Locate the cell with the specified text and output its (X, Y) center coordinate. 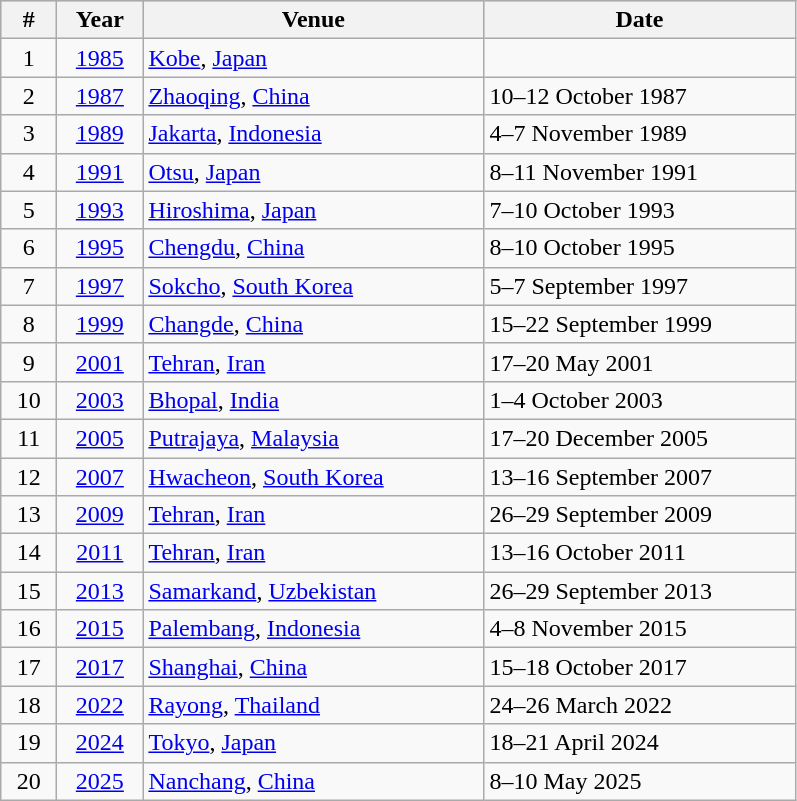
Putrajaya, Malaysia (314, 438)
14 (29, 553)
Otsu, Japan (314, 172)
24–26 March 2022 (640, 705)
26–29 September 2013 (640, 591)
1995 (100, 248)
3 (29, 134)
Hiroshima, Japan (314, 210)
4–8 November 2015 (640, 629)
2022 (100, 705)
9 (29, 362)
1999 (100, 324)
13 (29, 515)
16 (29, 629)
# (29, 20)
Venue (314, 20)
Nanchang, China (314, 781)
2017 (100, 667)
17–20 May 2001 (640, 362)
8–10 May 2025 (640, 781)
5 (29, 210)
1991 (100, 172)
Jakarta, Indonesia (314, 134)
2015 (100, 629)
6 (29, 248)
Kobe, Japan (314, 58)
2005 (100, 438)
2009 (100, 515)
13–16 September 2007 (640, 477)
15–18 October 2017 (640, 667)
15–22 September 1999 (640, 324)
2025 (100, 781)
2001 (100, 362)
15 (29, 591)
26–29 September 2009 (640, 515)
Hwacheon, South Korea (314, 477)
1993 (100, 210)
2024 (100, 743)
Sokcho, South Korea (314, 286)
7–10 October 1993 (640, 210)
17 (29, 667)
1 (29, 58)
2007 (100, 477)
2003 (100, 400)
2013 (100, 591)
Chengdu, China (314, 248)
2 (29, 96)
Shanghai, China (314, 667)
18–21 April 2024 (640, 743)
1985 (100, 58)
Palembang, Indonesia (314, 629)
1989 (100, 134)
4–7 November 1989 (640, 134)
5–7 September 1997 (640, 286)
19 (29, 743)
10 (29, 400)
8–10 October 1995 (640, 248)
8 (29, 324)
1–4 October 2003 (640, 400)
20 (29, 781)
Date (640, 20)
Tokyo, Japan (314, 743)
Year (100, 20)
1997 (100, 286)
8–11 November 1991 (640, 172)
1987 (100, 96)
Changde, China (314, 324)
17–20 December 2005 (640, 438)
18 (29, 705)
11 (29, 438)
7 (29, 286)
Bhopal, India (314, 400)
12 (29, 477)
2011 (100, 553)
Samarkand, Uzbekistan (314, 591)
10–12 October 1987 (640, 96)
13–16 October 2011 (640, 553)
Zhaoqing, China (314, 96)
Rayong, Thailand (314, 705)
4 (29, 172)
